Locate the cell with the specified text and output its [x, y] center coordinate. 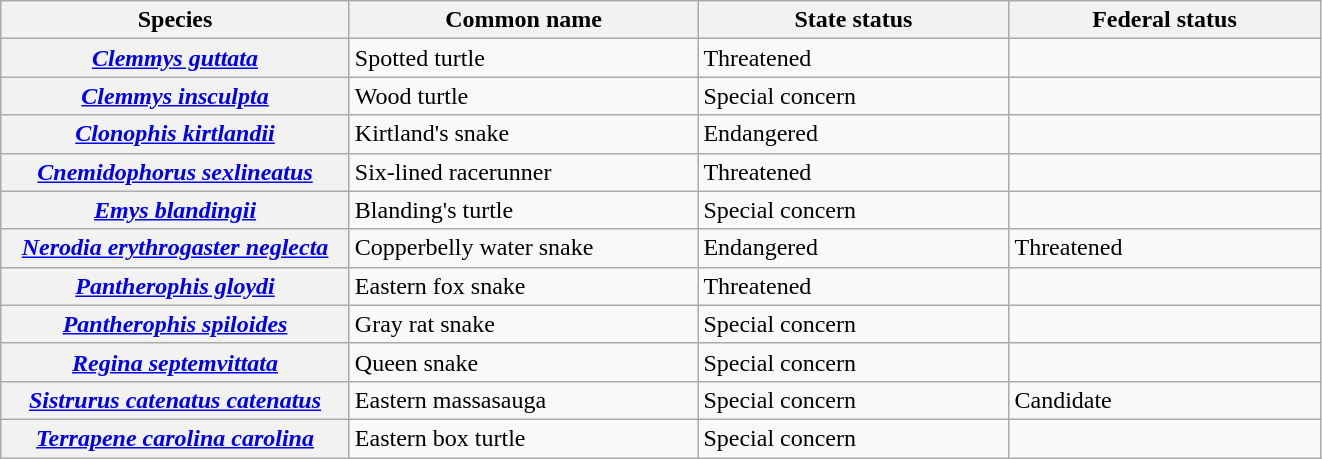
Kirtland's snake [524, 134]
Queen snake [524, 362]
Clemmys insculpta [176, 96]
Blanding's turtle [524, 210]
Pantherophis spiloides [176, 324]
Cnemidophorus sexlineatus [176, 172]
Eastern box turtle [524, 438]
Gray rat snake [524, 324]
Federal status [1164, 20]
Terrapene carolina carolina [176, 438]
Six-lined racerunner [524, 172]
Candidate [1164, 400]
Sistrurus catenatus catenatus [176, 400]
Wood turtle [524, 96]
State status [854, 20]
Spotted turtle [524, 58]
Eastern massasauga [524, 400]
Nerodia erythrogaster neglecta [176, 248]
Common name [524, 20]
Pantherophis gloydi [176, 286]
Eastern fox snake [524, 286]
Regina septemvittata [176, 362]
Emys blandingii [176, 210]
Clemmys guttata [176, 58]
Copperbelly water snake [524, 248]
Clonophis kirtlandii [176, 134]
Species [176, 20]
